Determine the [X, Y] coordinate at the center of the cell enclosing the given text.  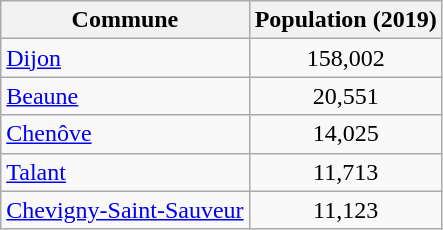
Commune [125, 20]
158,002 [346, 58]
14,025 [346, 134]
Talant [125, 172]
11,123 [346, 210]
11,713 [346, 172]
Dijon [125, 58]
Population (2019) [346, 20]
20,551 [346, 96]
Chenôve [125, 134]
Beaune [125, 96]
Chevigny-Saint-Sauveur [125, 210]
